From the cell containing the given text, extract its center point as [x, y] coordinate. 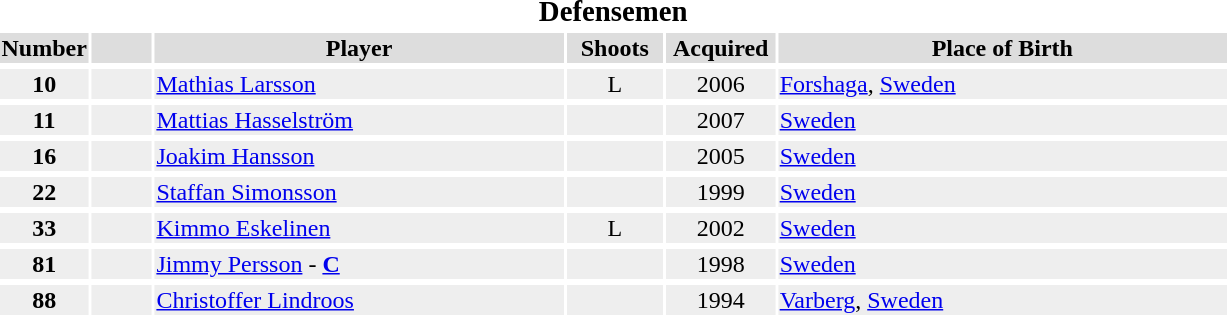
1994 [720, 300]
Forshaga, Sweden [1002, 84]
2002 [720, 228]
88 [44, 300]
Mathias Larsson [359, 84]
16 [44, 156]
2005 [720, 156]
Mattias Hasselström [359, 120]
Varberg, Sweden [1002, 300]
Joakim Hansson [359, 156]
2006 [720, 84]
22 [44, 192]
2007 [720, 120]
Number [44, 48]
Acquired [720, 48]
1998 [720, 264]
81 [44, 264]
11 [44, 120]
Staffan Simonsson [359, 192]
Shoots [614, 48]
Place of Birth [1002, 48]
1999 [720, 192]
Kimmo Eskelinen [359, 228]
Christoffer Lindroos [359, 300]
10 [44, 84]
Player [359, 48]
Jimmy Persson - C [359, 264]
33 [44, 228]
